Pinpoint the cell where the given text exists, returning its (X, Y) midpoint coordinate. 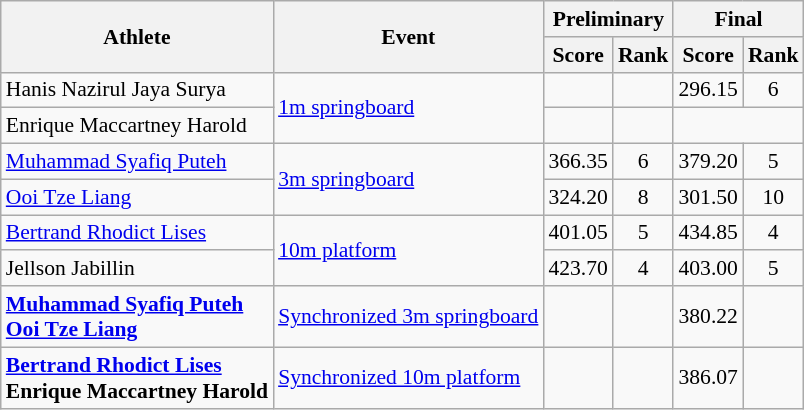
Synchronized 3m springboard (408, 316)
366.35 (578, 162)
401.05 (578, 233)
10m platform (408, 250)
379.20 (708, 162)
Jellson Jabillin (137, 269)
Muhammad Syafiq PutehOoi Tze Liang (137, 316)
Enrique Maccartney Harold (137, 126)
Hanis Nazirul Jaya Surya (137, 90)
324.20 (578, 197)
380.22 (708, 316)
Event (408, 36)
1m springboard (408, 108)
386.07 (708, 378)
Ooi Tze Liang (137, 197)
Preliminary (608, 19)
434.85 (708, 233)
Bertrand Rhodict Lises (137, 233)
Final (738, 19)
Athlete (137, 36)
Synchronized 10m platform (408, 378)
8 (644, 197)
296.15 (708, 90)
403.00 (708, 269)
3m springboard (408, 180)
423.70 (578, 269)
Bertrand Rhodict LisesEnrique Maccartney Harold (137, 378)
301.50 (708, 197)
Muhammad Syafiq Puteh (137, 162)
10 (774, 197)
